Extract the (X, Y) coordinate from the center of the cell holding the provided text.  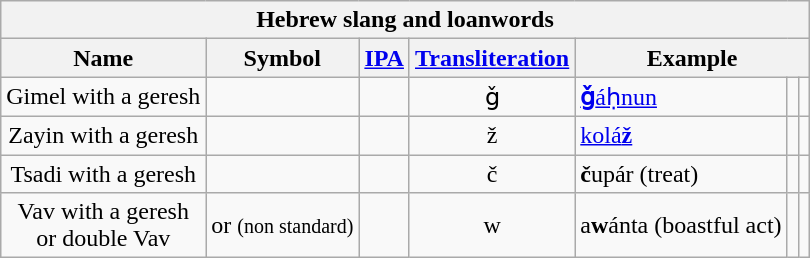
Example (692, 58)
Tsadi with a geresh (104, 173)
Gimel with a geresh (104, 97)
Vav with a gereshor double Vav (104, 226)
ž (492, 135)
Name (104, 58)
ǧ (492, 97)
Hebrew slang and loanwords (405, 20)
w (492, 226)
č (492, 173)
ǧáḥnun (681, 97)
čupár (treat) (681, 173)
koláž (681, 135)
awánta (boastful act) (681, 226)
or (non standard) (282, 226)
Transliteration (492, 58)
Zayin with a geresh (104, 135)
IPA (384, 58)
Symbol (282, 58)
